Pinpoint the cell where the given text exists, returning its (x, y) midpoint coordinate. 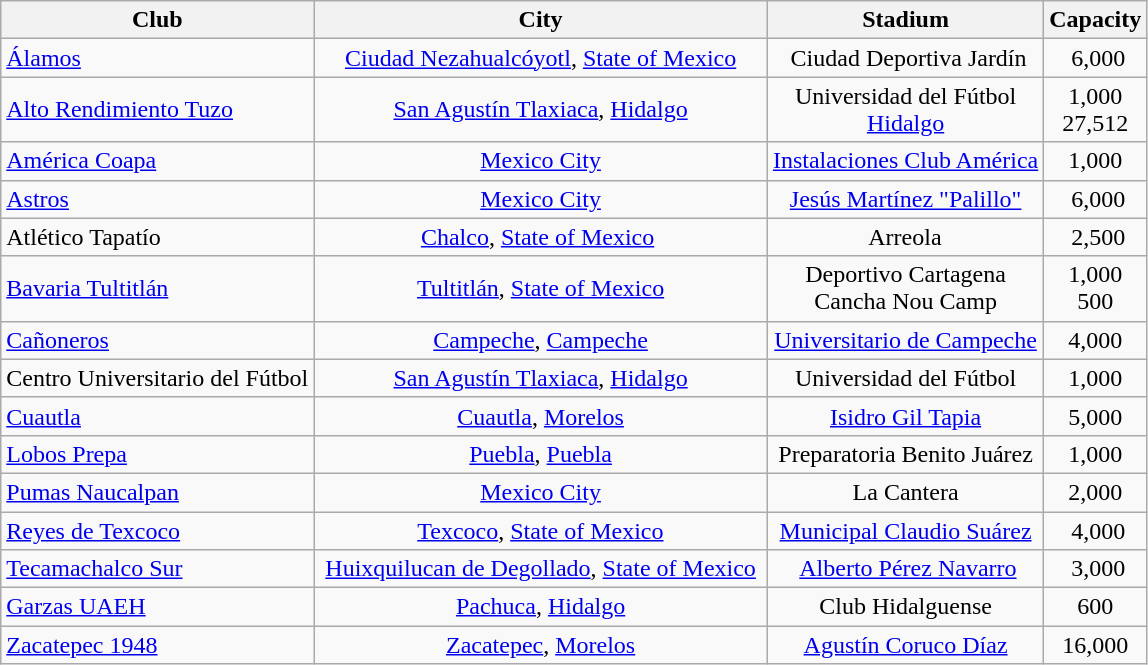
Club Hidalguense (905, 607)
City (541, 20)
Zacatepec 1948 (158, 645)
Universitario de Campeche (905, 340)
Reyes de Texcoco (158, 531)
Cuautla, Morelos (541, 416)
Cañoneros (158, 340)
Universidad del Fútbol (905, 378)
América Coapa (158, 161)
Preparatoria Benito Juárez (905, 454)
1,00027,512 (1096, 110)
Isidro Gil Tapia (905, 416)
Texcoco, State of Mexico (541, 531)
Garzas UAEH (158, 607)
Club (158, 20)
2,500 (1096, 237)
La Cantera (905, 492)
Pachuca, Hidalgo (541, 607)
2,000 (1096, 492)
Capacity (1096, 20)
Arreola (905, 237)
600 (1096, 607)
Huixquilucan de Degollado, State of Mexico (541, 569)
Deportivo CartagenaCancha Nou Camp (905, 288)
Astros (158, 199)
Ciudad Deportiva Jardín (905, 58)
Atlético Tapatío (158, 237)
Stadium (905, 20)
Tultitlán, State of Mexico (541, 288)
Ciudad Nezahualcóyotl, State of Mexico (541, 58)
Zacatepec, Morelos (541, 645)
Alto Rendimiento Tuzo (158, 110)
5,000 (1096, 416)
Chalco, State of Mexico (541, 237)
Centro Universitario del Fútbol (158, 378)
1,000500 (1096, 288)
Lobos Prepa (158, 454)
Campeche, Campeche (541, 340)
Tecamachalco Sur (158, 569)
Jesús Martínez "Palillo" (905, 199)
16,000 (1096, 645)
Agustín Coruco Díaz (905, 645)
Instalaciones Club América (905, 161)
Álamos (158, 58)
Municipal Claudio Suárez (905, 531)
Bavaria Tultitlán (158, 288)
Cuautla (158, 416)
Pumas Naucalpan (158, 492)
3,000 (1096, 569)
Alberto Pérez Navarro (905, 569)
Universidad del FútbolHidalgo (905, 110)
Puebla, Puebla (541, 454)
